Scan for the cell matching the given text and deliver its [X, Y] coordinate at center. 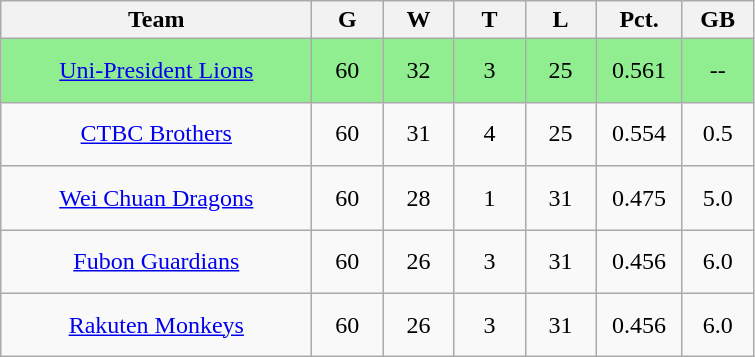
W [418, 20]
Rakuten Monkeys [156, 325]
CTBC Brothers [156, 134]
Team [156, 20]
Wei Chuan Dragons [156, 198]
0.554 [639, 134]
0.475 [639, 198]
Pct. [639, 20]
4 [490, 134]
-- [718, 71]
T [490, 20]
Uni-President Lions [156, 71]
Fubon Guardians [156, 262]
0.561 [639, 71]
28 [418, 198]
L [560, 20]
5.0 [718, 198]
G [348, 20]
32 [418, 71]
1 [490, 198]
GB [718, 20]
0.5 [718, 134]
